For the text-containing cell, return its midpoint in (X, Y) coordinate format. 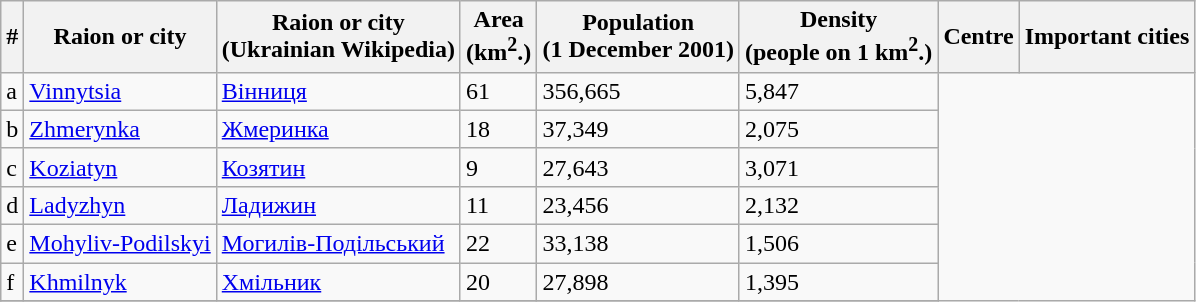
2,132 (838, 205)
Area(km2.) (498, 37)
33,138 (638, 244)
Population(1 December 2001) (638, 37)
d (12, 205)
23,456 (638, 205)
e (12, 244)
356,665 (638, 91)
Centre (978, 37)
2,075 (838, 129)
37,349 (638, 129)
Вінниця (338, 91)
3,071 (838, 167)
Important cities (1107, 37)
Raion or city(Ukrainian Wikipedia) (338, 37)
Zhmerynka (120, 129)
Хмільник (338, 282)
11 (498, 205)
a (12, 91)
1,506 (838, 244)
Koziatyn (120, 167)
b (12, 129)
Жмеринка (338, 129)
Могилів-Подільський (338, 244)
Raion or city (120, 37)
Khmilnyk (120, 282)
22 (498, 244)
5,847 (838, 91)
27,643 (638, 167)
27,898 (638, 282)
Mohyliv-Podilskyi (120, 244)
20 (498, 282)
# (12, 37)
Density(people on 1 km2.) (838, 37)
1,395 (838, 282)
Ladyzhyn (120, 205)
Козятин (338, 167)
Vinnytsia (120, 91)
61 (498, 91)
18 (498, 129)
c (12, 167)
f (12, 282)
Ладижин (338, 205)
9 (498, 167)
